Locate the cell with the specified text and output its (X, Y) center coordinate. 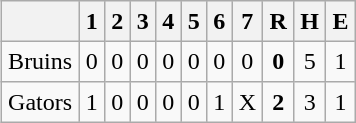
Bruins (40, 61)
R (278, 21)
X (248, 102)
Gators (40, 102)
7 (248, 21)
E (341, 21)
4 (168, 21)
6 (219, 21)
H (310, 21)
